Scan for the cell matching the given text and deliver its (X, Y) coordinate at center. 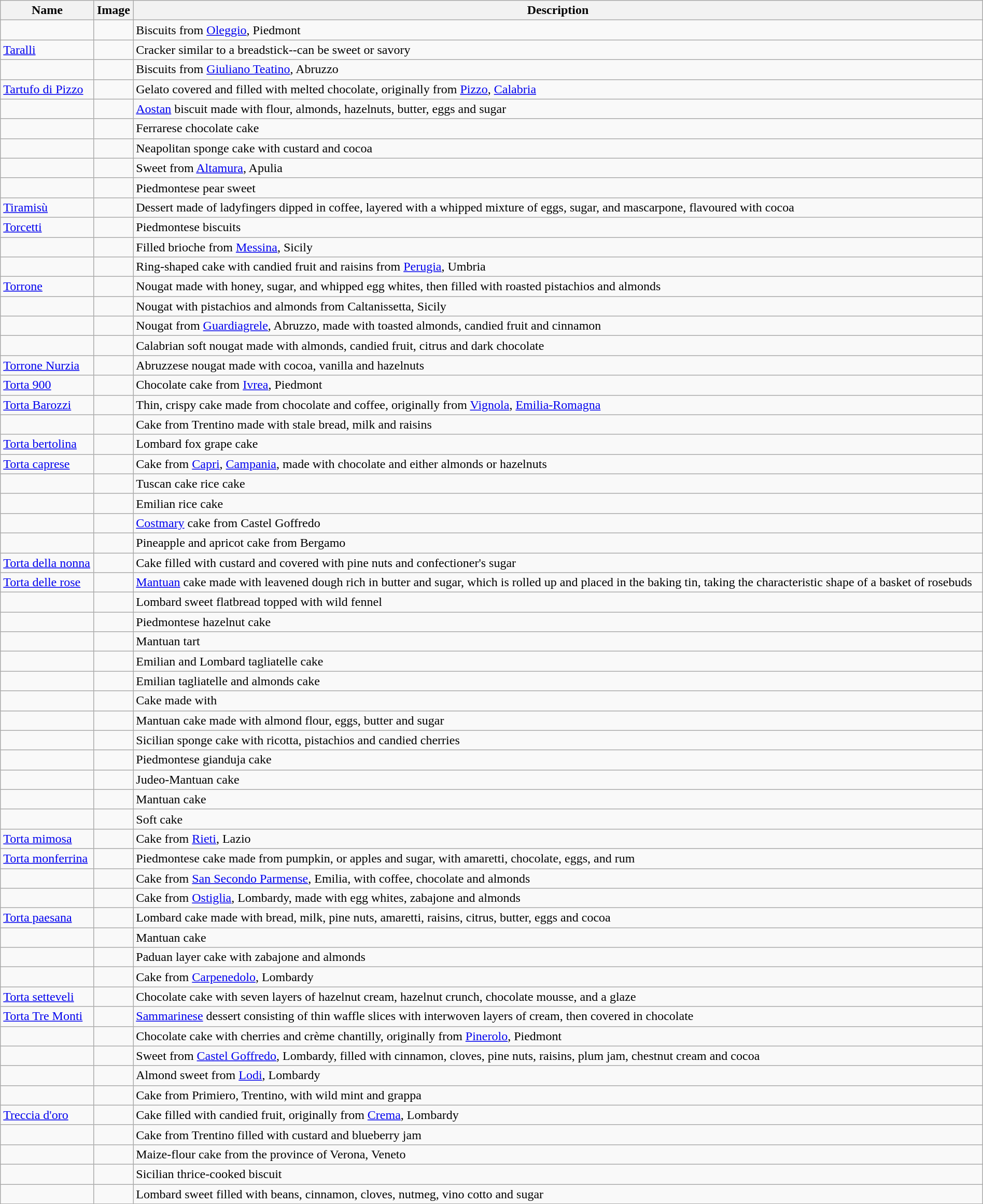
Neapolitan sponge cake with custard and cocoa (558, 148)
Calabrian soft nougat made with almonds, candied fruit, citrus and dark chocolate (558, 346)
Lombard fox grape cake (558, 444)
Torta Barozzi (47, 405)
Torta della nonna (47, 562)
Emilian tagliatelle and almonds cake (558, 681)
Tartufo di Pizzo (47, 89)
Lombard sweet flatbread topped with wild fennel (558, 602)
Sicilian thrice-cooked biscuit (558, 1174)
Ring-shaped cake with candied fruit and raisins from Perugia, Umbria (558, 267)
Cake from Capri, Campania, made with chocolate and either almonds or hazelnuts (558, 464)
Torta 900 (47, 385)
Tiramisù (47, 207)
Piedmontese biscuits (558, 227)
Paduan layer cake with zabajone and almonds (558, 957)
Chocolate cake from Ivrea, Piedmont (558, 385)
Piedmontese cake made from pumpkin, or apples and sugar, with amaretti, chocolate, eggs, and rum (558, 858)
Dessert made of ladyfingers dipped in coffee, layered with a whipped mixture of eggs, sugar, and mascarpone, flavoured with cocoa (558, 207)
Mantuan cake made with almond flour, eggs, butter and sugar (558, 720)
Torrone (47, 287)
Cake from Ostiglia, Lombardy, made with egg whites, zabajone and almonds (558, 898)
Torta caprese (47, 464)
Cake from Trentino filled with custard and blueberry jam (558, 1135)
Cake from Primiero, Trentino, with wild mint and grappa (558, 1095)
Torta delle rose (47, 583)
Cracker similar to a breadstick--can be sweet or savory (558, 50)
Name (47, 10)
Taralli (47, 50)
Lombard cake made with bread, milk, pine nuts, amaretti, raisins, citrus, butter, eggs and cocoa (558, 918)
Abruzzese nougat made with cocoa, vanilla and hazelnuts (558, 365)
Tuscan cake rice cake (558, 484)
Costmary cake from Castel Goffredo (558, 523)
Soft cake (558, 819)
Sweet from Altamura, Apulia (558, 168)
Piedmontese hazelnut cake (558, 622)
Pineapple and apricot cake from Bergamo (558, 543)
Chocolate cake with cherries and crème chantilly, originally from Pinerolo, Piedmont (558, 1036)
Cake filled with candied fruit, originally from Crema, Lombardy (558, 1115)
Gelato covered and filled with melted chocolate, originally from Pizzo, Calabria (558, 89)
Cake from Carpenedolo, Lombardy (558, 977)
Image (114, 10)
Thin, crispy cake made from chocolate and coffee, originally from Vignola, Emilia-Romagna (558, 405)
Sicilian sponge cake with ricotta, pistachios and candied cherries (558, 740)
Torta setteveli (47, 997)
Almond sweet from Lodi, Lombardy (558, 1075)
Maize-flour cake from the province of Verona, Veneto (558, 1154)
Torta paesana (47, 918)
Lombard sweet filled with beans, cinnamon, cloves, nutmeg, vino cotto and sugar (558, 1194)
Mantuan tart (558, 642)
Nougat made with honey, sugar, and whipped egg whites, then filled with roasted pistachios and almonds (558, 287)
Cake from Trentino made with stale bread, milk and raisins (558, 424)
Torrone Nurzia (47, 365)
Chocolate cake with seven layers of hazelnut cream, hazelnut crunch, chocolate mousse, and a glaze (558, 997)
Aostan biscuit made with flour, almonds, hazelnuts, butter, eggs and sugar (558, 109)
Filled brioche from Messina, Sicily (558, 247)
Torta mimosa (47, 839)
Torcetti (47, 227)
Ferrarese chocolate cake (558, 129)
Cake filled with custard and covered with pine nuts and confectioner's sugar (558, 562)
Sammarinese dessert consisting of thin waffle slices with interwoven layers of cream, then covered in chocolate (558, 1016)
Biscuits from Giuliano Teatino, Abruzzo (558, 69)
Emilian rice cake (558, 503)
Judeo-Mantuan cake (558, 780)
Torta bertolina (47, 444)
Cake made with (558, 701)
Emilian and Lombard tagliatelle cake (558, 661)
Torta Tre Monti (47, 1016)
Nougat with pistachios and almonds from Caltanissetta, Sicily (558, 306)
Biscuits from Oleggio, Piedmont (558, 30)
Piedmontese gianduja cake (558, 760)
Cake from San Secondo Parmense, Emilia, with coffee, chocolate and almonds (558, 879)
Torta monferrina (47, 858)
Description (558, 10)
Sweet from Castel Goffredo, Lombardy, filled with cinnamon, cloves, pine nuts, raisins, plum jam, chestnut cream and cocoa (558, 1056)
Piedmontese pear sweet (558, 188)
Treccia d'oro (47, 1115)
Nougat from Guardiagrele, Abruzzo, made with toasted almonds, candied fruit and cinnamon (558, 326)
Cake from Rieti, Lazio (558, 839)
